Locate the cell with the specified text and output its [X, Y] center coordinate. 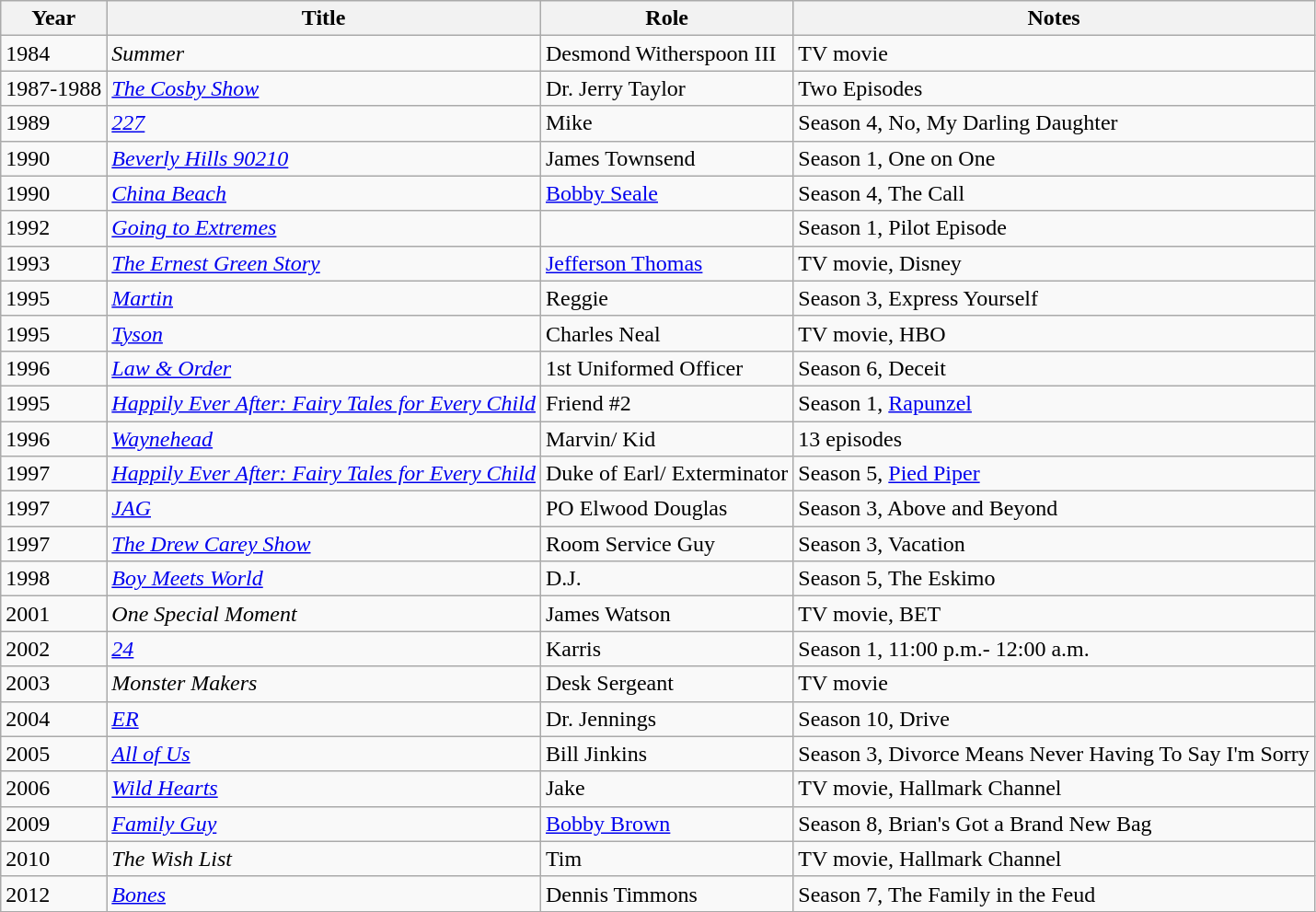
All of Us [324, 754]
Law & Order [324, 368]
Dr. Jennings [666, 719]
2010 [53, 859]
Season 8, Brian's Got a Brand New Bag [1054, 824]
The Drew Carey Show [324, 544]
Desmond Witherspoon III [666, 53]
Season 1, Rapunzel [1054, 403]
Dennis Timmons [666, 894]
2006 [53, 789]
2002 [53, 649]
2012 [53, 894]
James Townsend [666, 158]
Family Guy [324, 824]
Room Service Guy [666, 544]
Season 3, Above and Beyond [1054, 509]
Desk Sergeant [666, 684]
China Beach [324, 193]
Wild Hearts [324, 789]
1987-1988 [53, 88]
Jefferson Thomas [666, 263]
1993 [53, 263]
Bones [324, 894]
Season 1, One on One [1054, 158]
Duke of Earl/ Exterminator [666, 474]
Tyson [324, 333]
Martin [324, 298]
24 [324, 649]
Notes [1054, 18]
The Ernest Green Story [324, 263]
2009 [53, 824]
Year [53, 18]
1st Uniformed Officer [666, 368]
Season 6, Deceit [1054, 368]
Season 7, The Family in the Feud [1054, 894]
Season 3, Divorce Means Never Having To Say I'm Sorry [1054, 754]
1998 [53, 579]
Bobby Brown [666, 824]
1984 [53, 53]
Bill Jinkins [666, 754]
Role [666, 18]
Season 3, Vacation [1054, 544]
Season 4, The Call [1054, 193]
ER [324, 719]
Season 10, Drive [1054, 719]
Beverly Hills 90210 [324, 158]
Two Episodes [1054, 88]
2003 [53, 684]
2004 [53, 719]
Jake [666, 789]
227 [324, 123]
Season 4, No, My Darling Daughter [1054, 123]
Waynehead [324, 439]
Tim [666, 859]
Boy Meets World [324, 579]
D.J. [666, 579]
JAG [324, 509]
Reggie [666, 298]
Mike [666, 123]
Charles Neal [666, 333]
Going to Extremes [324, 228]
2001 [53, 614]
1989 [53, 123]
One Special Moment [324, 614]
Summer [324, 53]
PO Elwood Douglas [666, 509]
1992 [53, 228]
The Cosby Show [324, 88]
TV movie, BET [1054, 614]
Monster Makers [324, 684]
Season 3, Express Yourself [1054, 298]
TV movie, Disney [1054, 263]
James Watson [666, 614]
Season 5, Pied Piper [1054, 474]
Karris [666, 649]
Title [324, 18]
2005 [53, 754]
Season 5, The Eskimo [1054, 579]
Bobby Seale [666, 193]
Dr. Jerry Taylor [666, 88]
Marvin/ Kid [666, 439]
Friend #2 [666, 403]
TV movie, HBO [1054, 333]
Season 1, 11:00 p.m.- 12:00 a.m. [1054, 649]
13 episodes [1054, 439]
Season 1, Pilot Episode [1054, 228]
The Wish List [324, 859]
